Scan for the cell matching the given text and deliver its [x, y] coordinate at center. 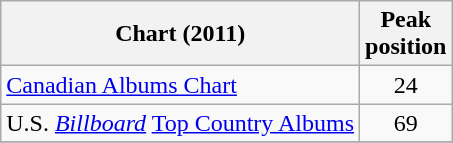
Peakposition [406, 34]
Chart (2011) [180, 34]
69 [406, 123]
Canadian Albums Chart [180, 85]
24 [406, 85]
U.S. Billboard Top Country Albums [180, 123]
